Output the [X, Y] coordinate of the center of the cell containing the given text.  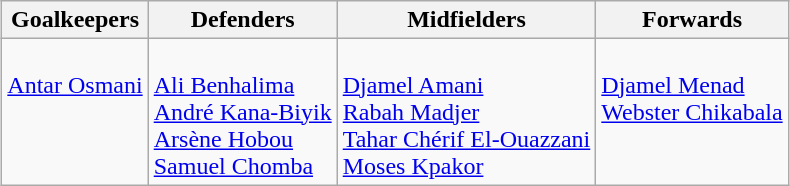
Antar Osmani [75, 112]
Goalkeepers [75, 20]
Djamel Amani Rabah Madjer Tahar Chérif El-Ouazzani Moses Kpakor [466, 112]
Djamel Menad Webster Chikabala [692, 112]
Defenders [242, 20]
Forwards [692, 20]
Midfielders [466, 20]
Ali Benhalima André Kana-Biyik Arsène Hobou Samuel Chomba [242, 112]
